Pinpoint the cell where the given text exists, returning its [x, y] midpoint coordinate. 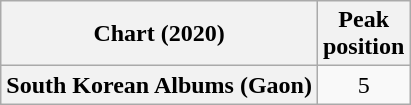
5 [363, 85]
South Korean Albums (Gaon) [160, 85]
Peakposition [363, 34]
Chart (2020) [160, 34]
